Pinpoint the cell where the given text exists, returning its (X, Y) midpoint coordinate. 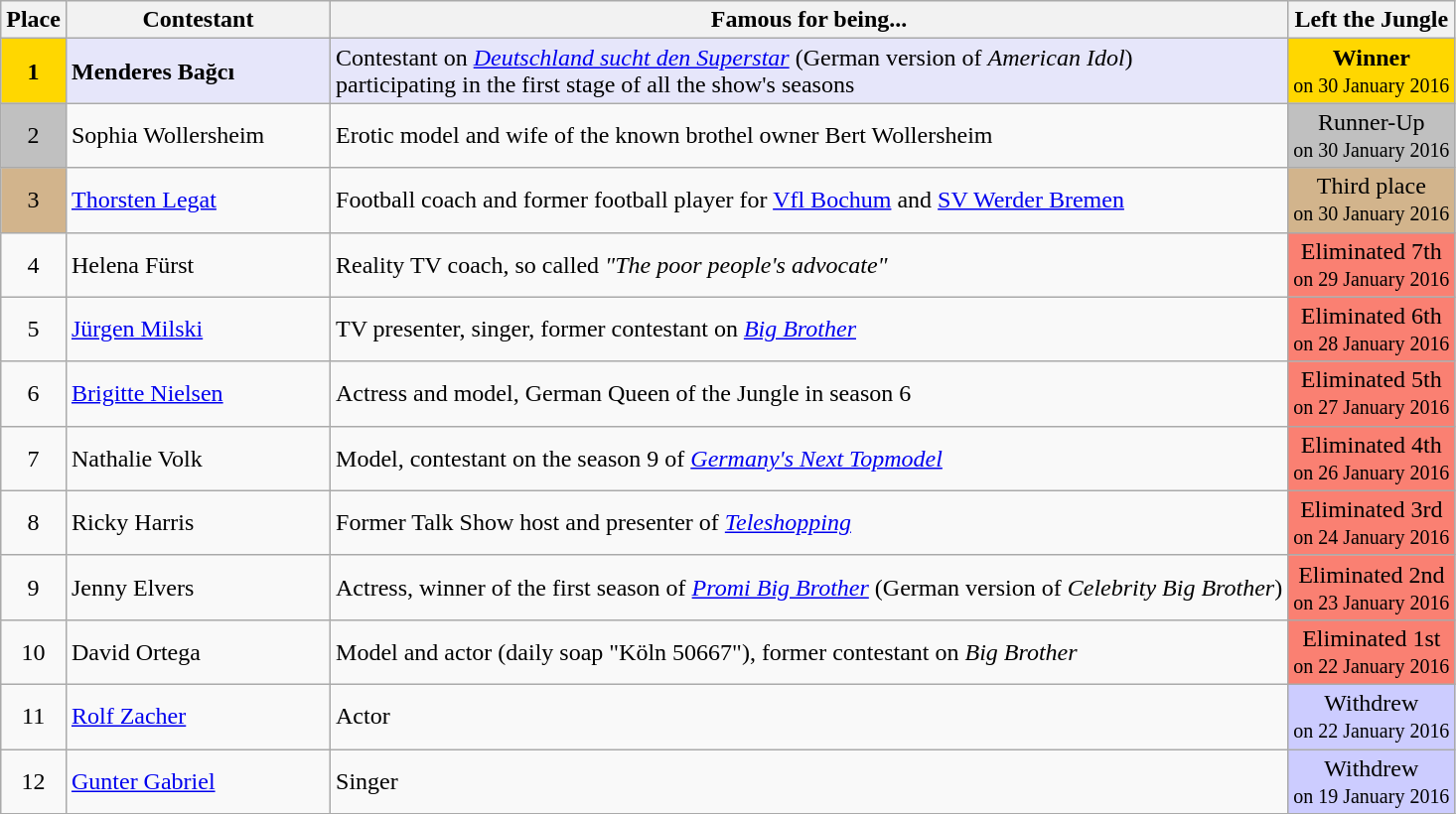
Third placeon 30 January 2016 (1372, 201)
Withdrewon 19 January 2016 (1372, 780)
Erotic model and wife of the known brothel owner Bert Wollersheim (809, 135)
Contestant (198, 20)
4 (34, 264)
Contestant on Deutschland sucht den Superstar (German version of American Idol) participating in the first stage of all the show's seasons (809, 71)
2 (34, 135)
Eliminated 3rdon 24 January 2016 (1372, 522)
1 (34, 71)
Menderes Bağcı (198, 71)
Actress, winner of the first season of Promi Big Brother (German version of Celebrity Big Brother) (809, 588)
Sophia Wollersheim (198, 135)
Eliminated 7thon 29 January 2016 (1372, 264)
Runner-Upon 30 January 2016 (1372, 135)
Actress and model, German Queen of the Jungle in season 6 (809, 393)
Jürgen Milski (198, 330)
7 (34, 459)
Famous for being... (809, 20)
11 (34, 717)
5 (34, 330)
Eliminated 4thon 26 January 2016 (1372, 459)
Left the Jungle (1372, 20)
Gunter Gabriel (198, 780)
Football coach and former football player for Vfl Bochum and SV Werder Bremen (809, 201)
8 (34, 522)
Helena Fürst (198, 264)
12 (34, 780)
3 (34, 201)
Singer (809, 780)
9 (34, 588)
Brigitte Nielsen (198, 393)
Eliminated 5thon 27 January 2016 (1372, 393)
Nathalie Volk (198, 459)
10 (34, 651)
Withdrewon 22 January 2016 (1372, 717)
6 (34, 393)
Model and actor (daily soap "Köln 50667"), former contestant on Big Brother (809, 651)
Actor (809, 717)
Rolf Zacher (198, 717)
Ricky Harris (198, 522)
Former Talk Show host and presenter of Teleshopping (809, 522)
TV presenter, singer, former contestant on Big Brother (809, 330)
Eliminated 1ston 22 January 2016 (1372, 651)
Place (34, 20)
Eliminated 2ndon 23 January 2016 (1372, 588)
Model, contestant on the season 9 of Germany's Next Topmodel (809, 459)
David Ortega (198, 651)
Eliminated 6thon 28 January 2016 (1372, 330)
Reality TV coach, so called "The poor people's advocate" (809, 264)
Jenny Elvers (198, 588)
Winneron 30 January 2016 (1372, 71)
Thorsten Legat (198, 201)
